Output the (X, Y) coordinate of the center of the cell containing the given text.  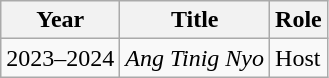
2023–2024 (60, 58)
Host (299, 58)
Year (60, 20)
Title (195, 20)
Role (299, 20)
Ang Tinig Nyo (195, 58)
